Pinpoint the cell where the given text exists, returning its (x, y) midpoint coordinate. 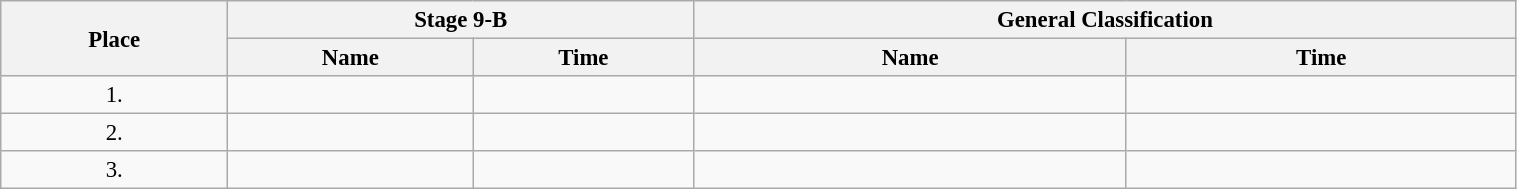
Stage 9-B (461, 20)
1. (114, 95)
2. (114, 133)
General Classification (1105, 20)
Place (114, 38)
3. (114, 170)
